Find where the given text appears and provide that cell's center as (X, Y) coordinate. 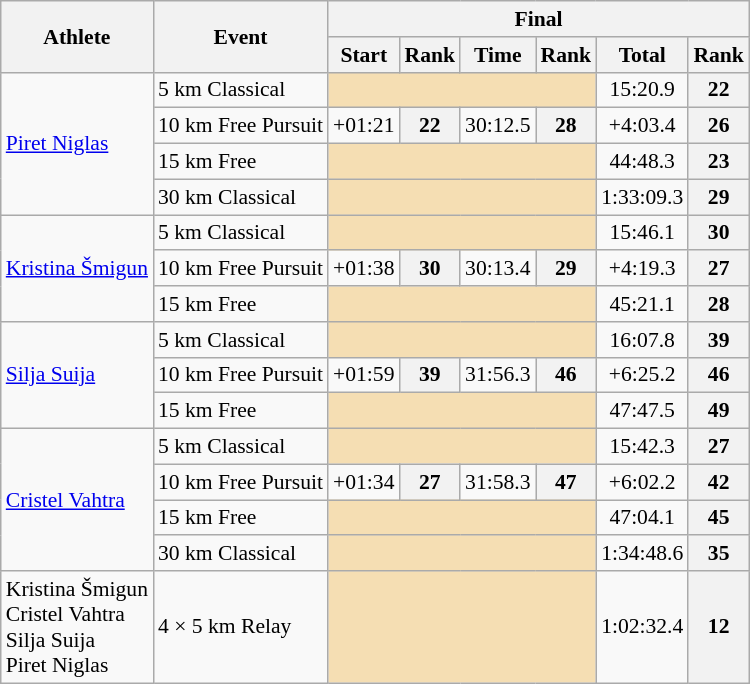
42 (718, 482)
+01:34 (364, 482)
+6:02.2 (642, 482)
Kristina ŠmigunCristel VahtraSilja SuijaPiret Niglas (77, 627)
Final (538, 19)
+6:25.2 (642, 375)
35 (718, 554)
Event (240, 36)
49 (718, 411)
31:58.3 (498, 482)
Athlete (77, 36)
4 × 5 km Relay (240, 627)
31:56.3 (498, 375)
+01:38 (364, 269)
47:04.1 (642, 518)
45:21.1 (642, 304)
Silja Suija (77, 376)
+4:19.3 (642, 269)
Cristel Vahtra (77, 500)
1:34:48.6 (642, 554)
23 (718, 162)
1:33:09.3 (642, 197)
Piret Niglas (77, 143)
Time (498, 55)
+4:03.4 (642, 126)
30:13.4 (498, 269)
Kristina Šmigun (77, 268)
Start (364, 55)
+01:21 (364, 126)
+01:59 (364, 375)
30:12.5 (498, 126)
15:46.1 (642, 233)
44:48.3 (642, 162)
26 (718, 126)
45 (718, 518)
Total (642, 55)
15:20.9 (642, 90)
1:02:32.4 (642, 627)
16:07.8 (642, 340)
47:47.5 (642, 411)
47 (566, 482)
15:42.3 (642, 447)
12 (718, 627)
